Return (x, y) of the center of cell containing provided text 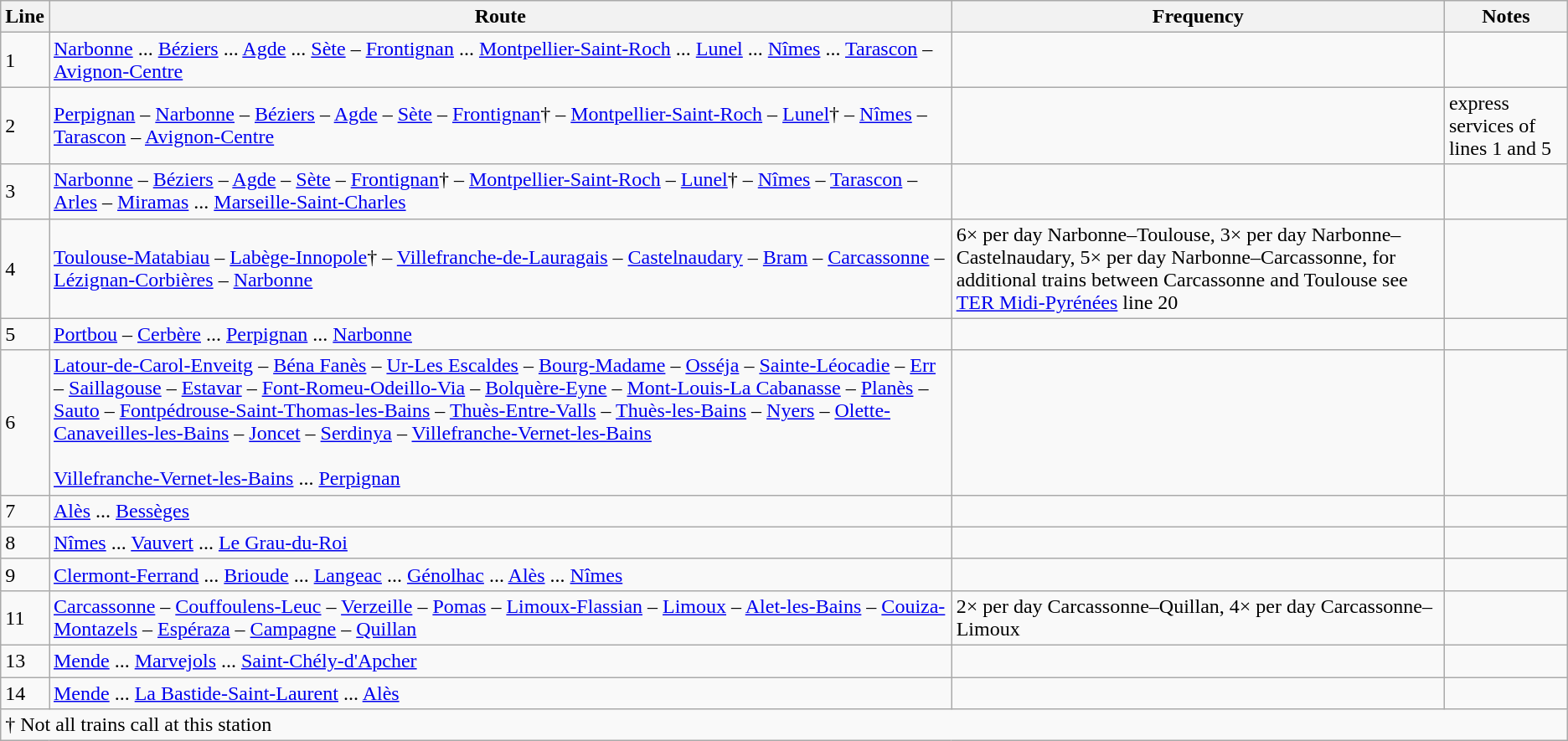
Carcassonne – Couffoulens-Leuc – Verzeille – Pomas – Limoux-Flassian – Limoux – Alet-les-Bains – Couiza-Montazels – Espéraza – Campagne – Quillan (500, 618)
Narbonne – Béziers – Agde – Sète – Frontignan† – Montpellier-Saint-Roch – Lunel† – Nîmes – Tarascon – Arles – Miramas ... Marseille-Saint-Charles (500, 191)
8 (25, 543)
express services of lines 1 and 5 (1506, 126)
Nîmes ... Vauvert ... Le Grau-du-Roi (500, 543)
5 (25, 334)
Mende ... Marvejols ... Saint-Chély-d'Apcher (500, 661)
† Not all trains call at this station (784, 725)
11 (25, 618)
7 (25, 511)
Notes (1506, 17)
Line (25, 17)
Toulouse-Matabiau – Labège-Innopole† – Villefranche-de-Lauragais – Castelnaudary – Bram – Carcassonne – Lézignan-Corbières – Narbonne (500, 268)
Frequency (1198, 17)
14 (25, 692)
Portbou – Cerbère ... Perpignan ... Narbonne (500, 334)
2× per day Carcassonne–Quillan, 4× per day Carcassonne–Limoux (1198, 618)
4 (25, 268)
Alès ... Bessèges (500, 511)
Narbonne ... Béziers ... Agde ... Sète – Frontignan ... Montpellier-Saint-Roch ... Lunel ... Nîmes ... Tarascon – Avignon-Centre (500, 60)
Perpignan – Narbonne – Béziers – Agde – Sète – Frontignan† – Montpellier-Saint-Roch – Lunel† – Nîmes – Tarascon – Avignon-Centre (500, 126)
9 (25, 574)
3 (25, 191)
2 (25, 126)
13 (25, 661)
1 (25, 60)
Mende ... La Bastide-Saint-Laurent ... Alès (500, 692)
6 (25, 422)
Route (500, 17)
Clermont-Ferrand ... Brioude ... Langeac ... Génolhac ... Alès ... Nîmes (500, 574)
